Identify which cell holds the provided text, then report its (x, y) central coordinate. 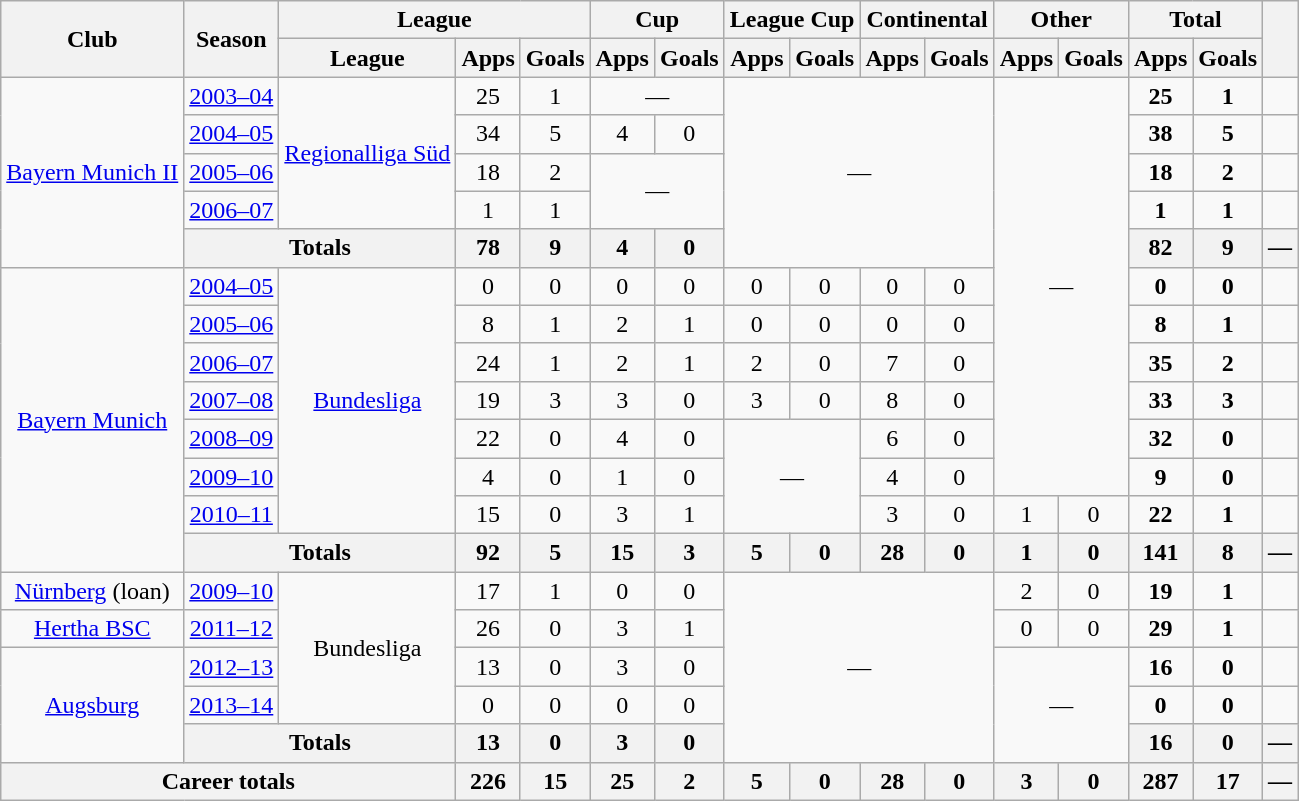
Augsburg (92, 705)
Hertha BSC (92, 629)
78 (488, 248)
33 (1160, 400)
Regionalliga Süd (368, 153)
Nürnberg (loan) (92, 591)
Other (1061, 20)
Career totals (228, 781)
38 (1160, 134)
Bayern Munich II (92, 172)
34 (488, 134)
Cup (657, 20)
2011–12 (232, 629)
24 (488, 362)
26 (488, 629)
35 (1160, 362)
Total (1195, 20)
Continental (927, 20)
2012–13 (232, 667)
226 (488, 781)
7 (892, 362)
32 (1160, 438)
Club (92, 39)
2008–09 (232, 438)
2007–08 (232, 400)
2010–11 (232, 515)
6 (892, 438)
29 (1160, 629)
287 (1160, 781)
Season (232, 39)
82 (1160, 248)
Bayern Munich (92, 419)
2013–14 (232, 705)
2003–04 (232, 96)
141 (1160, 553)
League Cup (792, 20)
92 (488, 553)
